Output the [X, Y] coordinate of the center of the cell containing the given text.  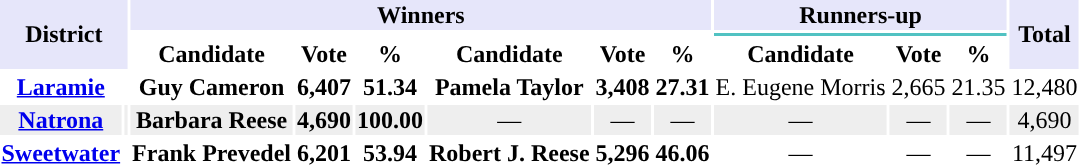
12,480 [1044, 87]
6,407 [324, 87]
Pamela Taylor [509, 87]
Guy Cameron [212, 87]
3,408 [622, 87]
51.34 [390, 87]
Total [1044, 34]
27.31 [682, 87]
E. Eugene Morris [800, 87]
District [64, 34]
Laramie [61, 87]
21.35 [978, 87]
Runners-up [860, 15]
Winners [421, 15]
Barbara Reese [212, 120]
2,665 [918, 87]
Natrona [61, 120]
100.00 [390, 120]
